Detect which cell encompasses the target text, then output its [x, y] center coordinate. 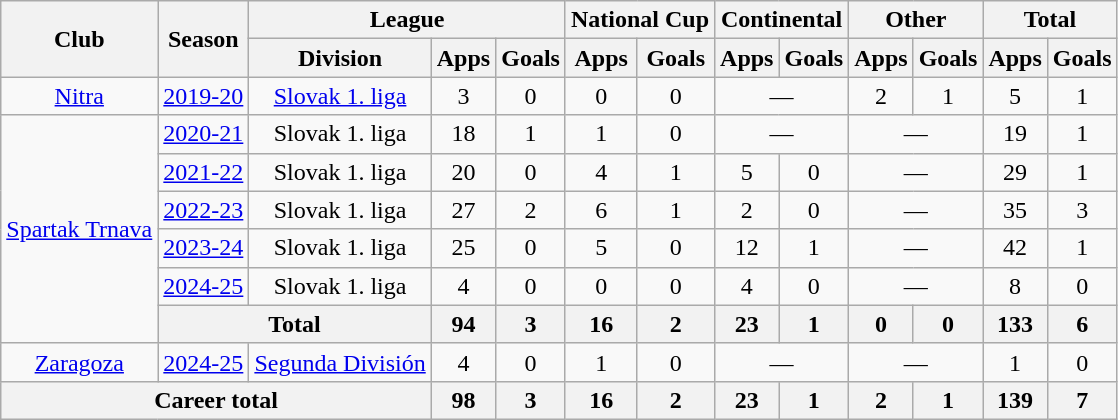
7 [1082, 400]
Zaragoza [80, 362]
2022-23 [204, 210]
2020-21 [204, 134]
Other [916, 20]
42 [1015, 248]
National Cup [640, 20]
Division [340, 58]
Season [204, 39]
Career total [216, 400]
8 [1015, 286]
Continental [782, 20]
Club [80, 39]
35 [1015, 210]
19 [1015, 134]
Segunda División [340, 362]
20 [463, 172]
Spartak Trnava [80, 229]
League [408, 20]
18 [463, 134]
94 [463, 324]
98 [463, 400]
139 [1015, 400]
133 [1015, 324]
27 [463, 210]
2021-22 [204, 172]
2019-20 [204, 96]
29 [1015, 172]
12 [747, 248]
Nitra [80, 96]
2023-24 [204, 248]
25 [463, 248]
